Search for the cell housing the specified text and yield its [x, y] center coordinate. 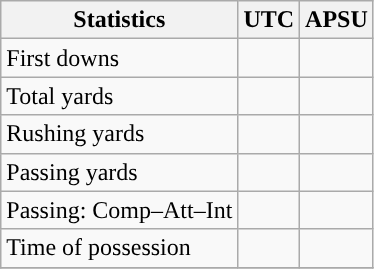
UTC [269, 20]
Time of possession [120, 248]
Rushing yards [120, 134]
APSU [337, 20]
First downs [120, 58]
Passing yards [120, 172]
Total yards [120, 96]
Passing: Comp–Att–Int [120, 210]
Statistics [120, 20]
